Pinpoint the cell where the given text exists, returning its (x, y) midpoint coordinate. 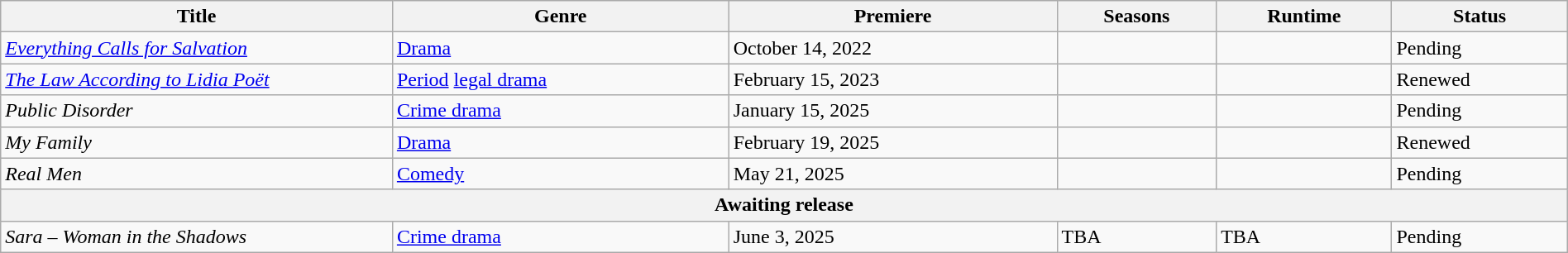
The Law According to Lidia Poët (197, 79)
January 15, 2025 (893, 111)
Status (1480, 17)
May 21, 2025 (893, 174)
Runtime (1304, 17)
Seasons (1136, 17)
Comedy (561, 174)
Public Disorder (197, 111)
June 3, 2025 (893, 236)
February 19, 2025 (893, 142)
Sara – Woman in the Shadows (197, 236)
Period legal drama (561, 79)
Genre (561, 17)
My Family (197, 142)
February 15, 2023 (893, 79)
Title (197, 17)
Everything Calls for Salvation (197, 48)
Awaiting release (784, 205)
Real Men (197, 174)
Premiere (893, 17)
October 14, 2022 (893, 48)
